Extract the [x, y] coordinate from the center of the cell holding the provided text.  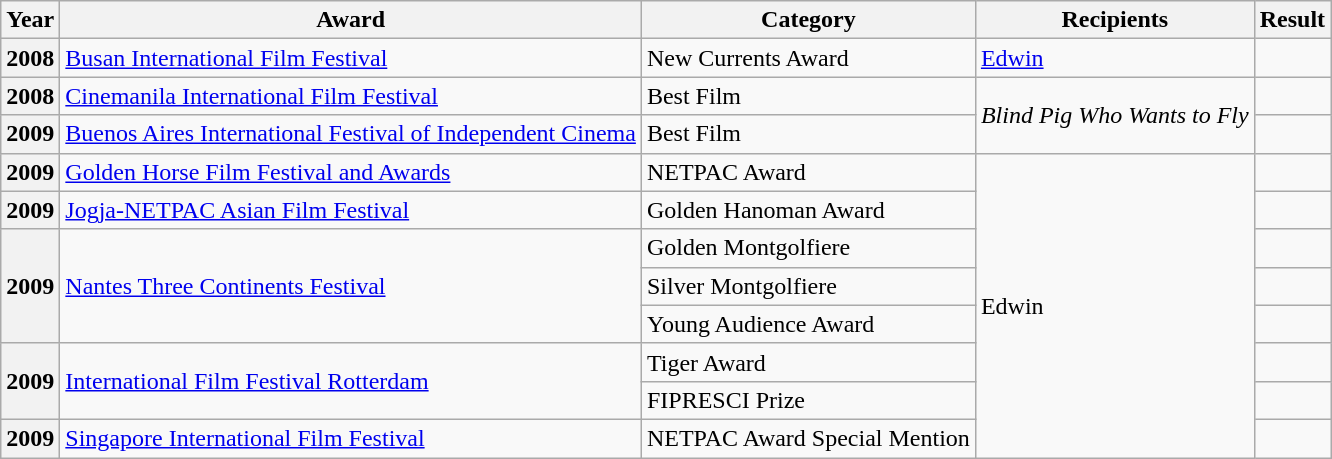
New Currents Award [808, 58]
Golden Horse Film Festival and Awards [351, 172]
Jogja-NETPAC Asian Film Festival [351, 210]
Silver Montgolfiere [808, 286]
International Film Festival Rotterdam [351, 381]
Cinemanila International Film Festival [351, 96]
Young Audience Award [808, 324]
Busan International Film Festival [351, 58]
Golden Hanoman Award [808, 210]
Nantes Three Continents Festival [351, 286]
FIPRESCI Prize [808, 400]
Award [351, 20]
Year [30, 20]
Buenos Aires International Festival of Independent Cinema [351, 134]
NETPAC Award Special Mention [808, 438]
NETPAC Award [808, 172]
Singapore International Film Festival [351, 438]
Blind Pig Who Wants to Fly [1114, 115]
Golden Montgolfiere [808, 248]
Recipients [1114, 20]
Result [1292, 20]
Category [808, 20]
Tiger Award [808, 362]
